Pinpoint the cell where the given text exists, returning its [X, Y] midpoint coordinate. 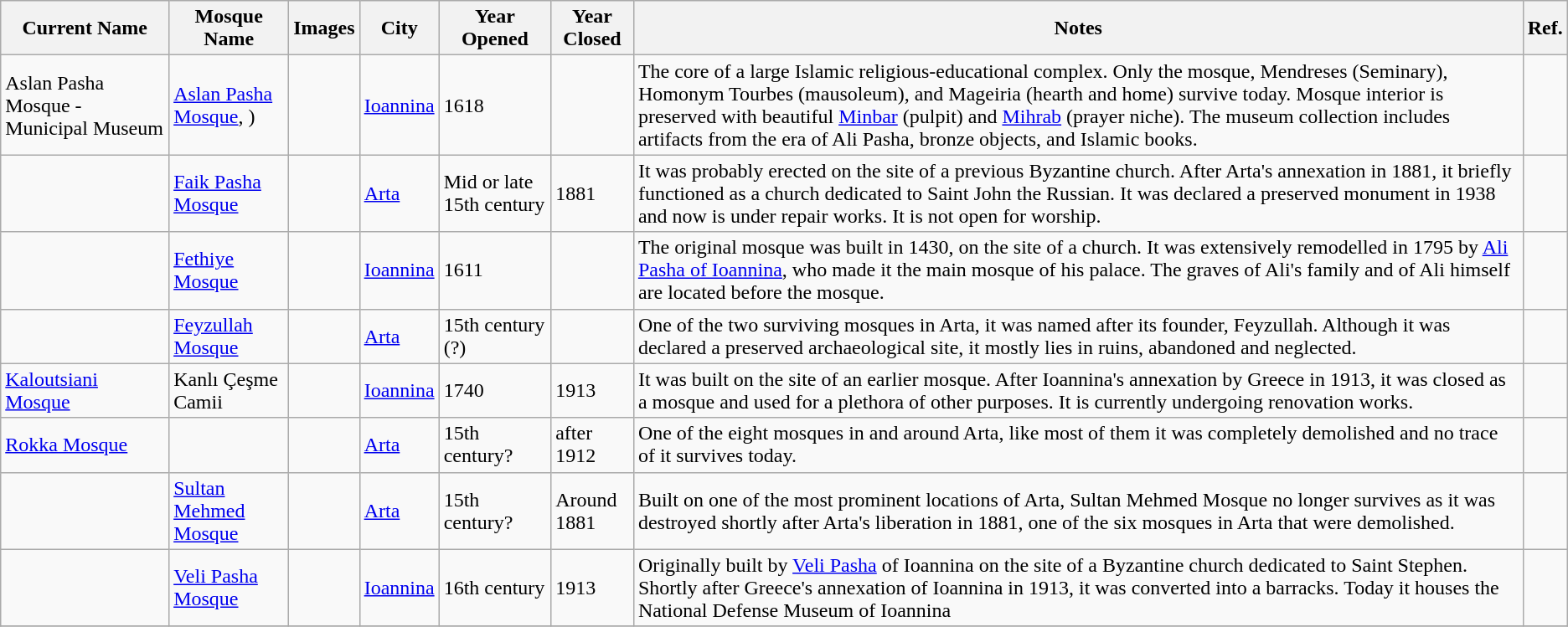
Year Opened [495, 28]
Kanlı Çeşme Camii [230, 390]
Fethiye Mosque [230, 270]
1881 [593, 193]
Notes [1078, 28]
Kaloutsiani Mosque [85, 390]
after 1912 [593, 445]
Rokka Mosque [85, 445]
Mosque Name [230, 28]
Current Name [85, 28]
15th century (?) [495, 337]
Mid or late 15th century [495, 193]
One of the eight mosques in and around Arta, like most of them it was completely demolished and no trace of it survives today. [1078, 445]
1618 [495, 105]
Around 1881 [593, 511]
Ref. [1545, 28]
16th century [495, 588]
Veli Pasha Mosque [230, 588]
Year Closed [593, 28]
Sultan Mehmed Mosque [230, 511]
Aslan Pasha Mosque, ) [230, 105]
City [399, 28]
Aslan Pasha Mosque - Municipal Museum [85, 105]
Faik Pasha Mosque [230, 193]
Images [324, 28]
1611 [495, 270]
Feyzullah Mosque [230, 337]
1740 [495, 390]
